Search for the cell housing the specified text and yield its [x, y] center coordinate. 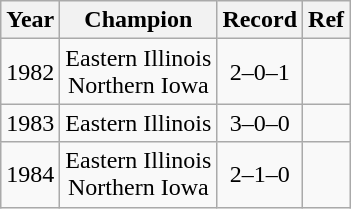
1984 [30, 174]
2–1–0 [260, 174]
Ref [326, 20]
3–0–0 [260, 123]
2–0–1 [260, 72]
Eastern Illinois [138, 123]
Year [30, 20]
1983 [30, 123]
Record [260, 20]
Champion [138, 20]
1982 [30, 72]
